Return the [X, Y] coordinate for the center point of the cell that contains the specified text.  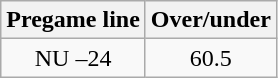
NU –24 [74, 58]
Pregame line [74, 20]
60.5 [210, 58]
Over/under [210, 20]
